Detect which cell encompasses the target text, then output its [X, Y] center coordinate. 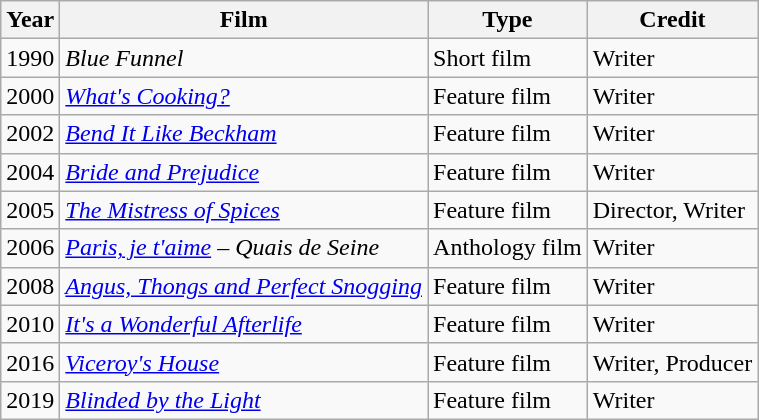
Blinded by the Light [244, 400]
It's a Wonderful Afterlife [244, 324]
Credit [672, 20]
Bride and Prejudice [244, 172]
Director, Writer [672, 210]
Blue Funnel [244, 58]
2005 [30, 210]
2006 [30, 248]
Angus, Thongs and Perfect Snogging [244, 286]
Viceroy's House [244, 362]
What's Cooking? [244, 96]
1990 [30, 58]
2008 [30, 286]
2010 [30, 324]
The Mistress of Spices [244, 210]
Writer, Producer [672, 362]
Bend It Like Beckham [244, 134]
Film [244, 20]
Paris, je t'aime – Quais de Seine [244, 248]
2000 [30, 96]
2016 [30, 362]
2019 [30, 400]
Year [30, 20]
2002 [30, 134]
2004 [30, 172]
Anthology film [508, 248]
Short film [508, 58]
Type [508, 20]
